Provide the [X, Y] coordinate of the cell's center where the given text is located.  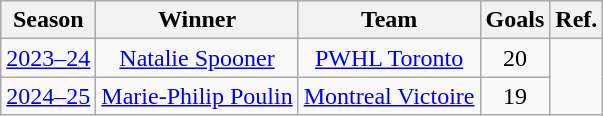
2023–24 [48, 58]
20 [515, 58]
Goals [515, 20]
PWHL Toronto [389, 58]
Natalie Spooner [197, 58]
19 [515, 96]
Ref. [576, 20]
Montreal Victoire [389, 96]
2024–25 [48, 96]
Team [389, 20]
Winner [197, 20]
Marie-Philip Poulin [197, 96]
Season [48, 20]
